Search for the cell housing the specified text and yield its [X, Y] center coordinate. 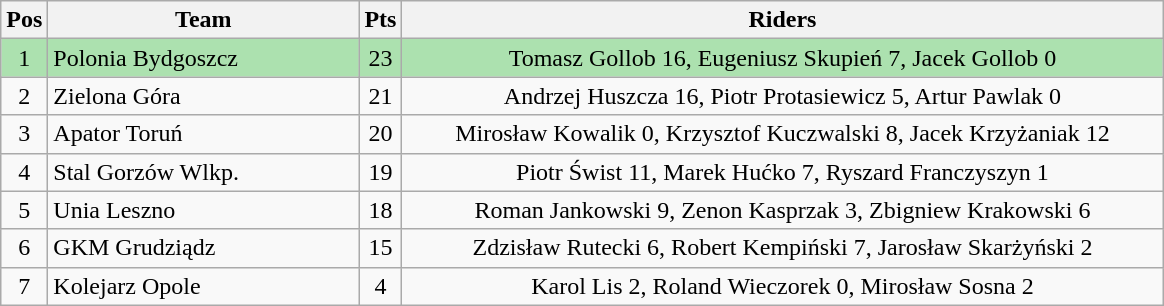
Pos [24, 20]
Pts [380, 20]
1 [24, 58]
3 [24, 134]
5 [24, 210]
20 [380, 134]
18 [380, 210]
15 [380, 248]
Polonia Bydgoszcz [204, 58]
Mirosław Kowalik 0, Krzysztof Kuczwalski 8, Jacek Krzyżaniak 12 [782, 134]
Team [204, 20]
19 [380, 172]
23 [380, 58]
Stal Gorzów Wlkp. [204, 172]
Unia Leszno [204, 210]
Zielona Góra [204, 96]
Piotr Świst 11, Marek Hućko 7, Ryszard Franczyszyn 1 [782, 172]
Apator Toruń [204, 134]
7 [24, 286]
21 [380, 96]
Andrzej Huszcza 16, Piotr Protasiewicz 5, Artur Pawlak 0 [782, 96]
GKM Grudziądz [204, 248]
Karol Lis 2, Roland Wieczorek 0, Mirosław Sosna 2 [782, 286]
Riders [782, 20]
6 [24, 248]
Roman Jankowski 9, Zenon Kasprzak 3, Zbigniew Krakowski 6 [782, 210]
2 [24, 96]
Zdzisław Rutecki 6, Robert Kempiński 7, Jarosław Skarżyński 2 [782, 248]
Tomasz Gollob 16, Eugeniusz Skupień 7, Jacek Gollob 0 [782, 58]
Kolejarz Opole [204, 286]
